Pinpoint the cell where the given text exists, returning its [x, y] midpoint coordinate. 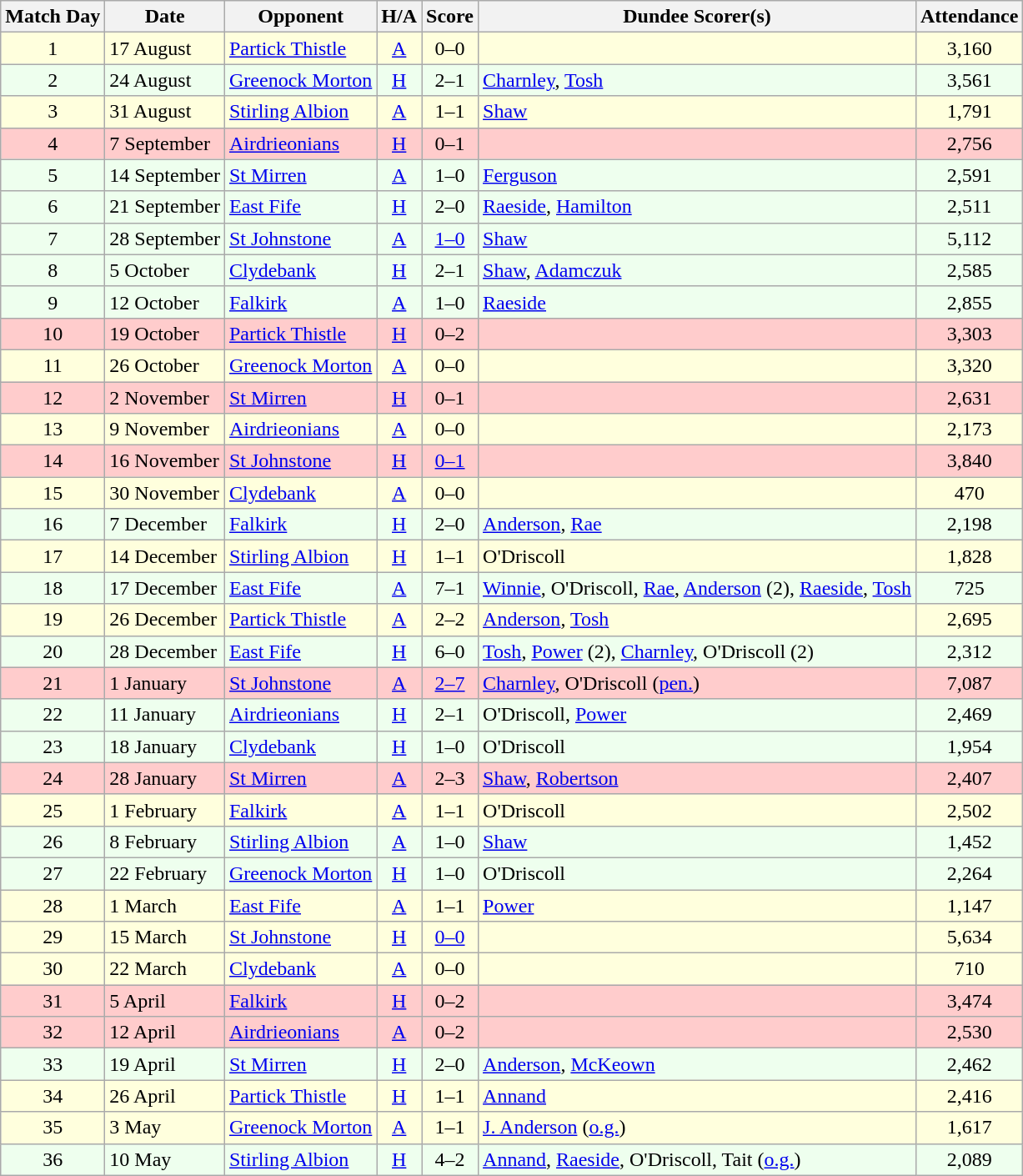
35 [53, 1128]
3,160 [969, 48]
Winnie, O'Driscoll, Rae, Anderson (2), Raeside, Tosh [697, 588]
31 [53, 1001]
28 January [165, 778]
15 March [165, 937]
1,617 [969, 1128]
O'Driscoll, Power [697, 715]
3,303 [969, 334]
12 October [165, 302]
34 [53, 1096]
Opponent [300, 17]
27 [53, 873]
2,631 [969, 398]
2,855 [969, 302]
725 [969, 588]
Anderson, Rae [697, 525]
7–1 [450, 588]
29 [53, 937]
1,452 [969, 842]
Date [165, 17]
3,474 [969, 1001]
Raeside, Hamilton [697, 207]
7 [53, 239]
16 November [165, 461]
32 [53, 1033]
17 [53, 556]
1,828 [969, 556]
26 December [165, 620]
Charnley, O'Driscoll (pen.) [697, 683]
20 [53, 651]
24 [53, 778]
Annand [697, 1096]
10 May [165, 1159]
28 December [165, 651]
18 January [165, 746]
26 April [165, 1096]
17 August [165, 48]
2–2 [450, 620]
2,416 [969, 1096]
30 November [165, 493]
Ferguson [697, 175]
J. Anderson (o.g.) [697, 1128]
8 February [165, 842]
17 December [165, 588]
1,147 [969, 905]
21 September [165, 207]
24 August [165, 80]
33 [53, 1064]
2 November [165, 398]
5,112 [969, 239]
Annand, Raeside, O'Driscoll, Tait (o.g.) [697, 1159]
4–2 [450, 1159]
2,407 [969, 778]
Raeside [697, 302]
Dundee Scorer(s) [697, 17]
15 [53, 493]
3,320 [969, 365]
Anderson, Tosh [697, 620]
7 September [165, 143]
1,954 [969, 746]
23 [53, 746]
2,585 [969, 270]
5 [53, 175]
Score [450, 17]
5 October [165, 270]
9 November [165, 430]
14 December [165, 556]
2,695 [969, 620]
1 [53, 48]
2–7 [450, 683]
2,198 [969, 525]
1 January [165, 683]
710 [969, 969]
26 [53, 842]
2,264 [969, 873]
1 March [165, 905]
Anderson, McKeown [697, 1064]
2,591 [969, 175]
3 May [165, 1128]
2,312 [969, 651]
2,511 [969, 207]
10 [53, 334]
30 [53, 969]
22 February [165, 873]
7,087 [969, 683]
Match Day [53, 17]
Tosh, Power (2), Charnley, O'Driscoll (2) [697, 651]
5 April [165, 1001]
26 October [165, 365]
2,530 [969, 1033]
6–0 [450, 651]
5,634 [969, 937]
16 [53, 525]
19 October [165, 334]
H/A [399, 17]
12 [53, 398]
3,561 [969, 80]
1 February [165, 810]
22 [53, 715]
2 [53, 80]
14 [53, 461]
2,173 [969, 430]
31 August [165, 112]
28 September [165, 239]
Shaw, Adamczuk [697, 270]
Attendance [969, 17]
11 [53, 365]
470 [969, 493]
13 [53, 430]
Power [697, 905]
7 December [165, 525]
3 [53, 112]
2,469 [969, 715]
9 [53, 302]
19 April [165, 1064]
4 [53, 143]
12 April [165, 1033]
22 March [165, 969]
8 [53, 270]
2–3 [450, 778]
21 [53, 683]
2,462 [969, 1064]
6 [53, 207]
1,791 [969, 112]
Shaw, Robertson [697, 778]
14 September [165, 175]
18 [53, 588]
2,089 [969, 1159]
28 [53, 905]
36 [53, 1159]
2,502 [969, 810]
25 [53, 810]
11 January [165, 715]
3,840 [969, 461]
Charnley, Tosh [697, 80]
2,756 [969, 143]
19 [53, 620]
